Extract the (X, Y) coordinate from the center of the cell holding the provided text.  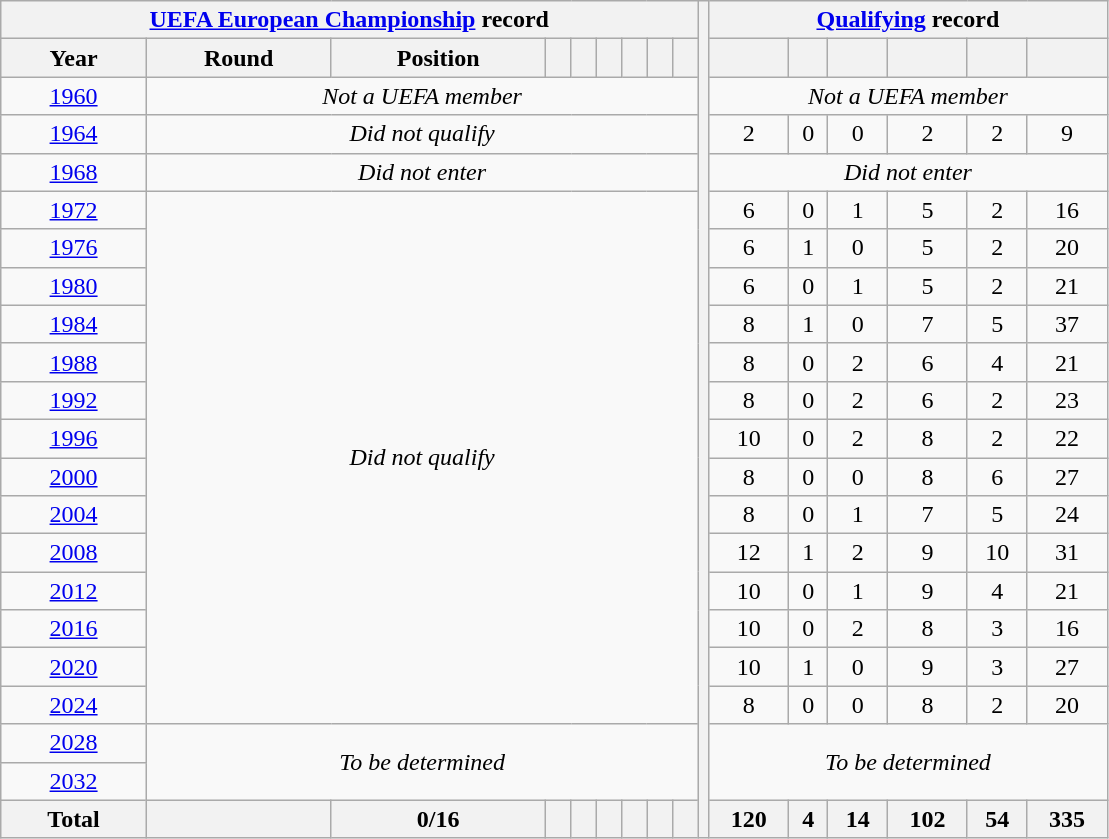
2012 (74, 591)
Round (238, 58)
23 (1067, 400)
Position (438, 58)
UEFA European Championship record (350, 20)
Total (74, 819)
1968 (74, 172)
Year (74, 58)
102 (927, 819)
Qualifying record (908, 20)
2032 (74, 781)
1984 (74, 324)
2028 (74, 743)
1992 (74, 400)
1980 (74, 286)
37 (1067, 324)
1976 (74, 248)
31 (1067, 553)
2008 (74, 553)
120 (749, 819)
24 (1067, 515)
2016 (74, 629)
12 (749, 553)
0/16 (438, 819)
22 (1067, 438)
2000 (74, 477)
1972 (74, 210)
2020 (74, 667)
14 (858, 819)
2024 (74, 705)
54 (997, 819)
1964 (74, 134)
2004 (74, 515)
1988 (74, 362)
335 (1067, 819)
1996 (74, 438)
1960 (74, 96)
